Find where the given text appears and provide that cell's center as [x, y] coordinate. 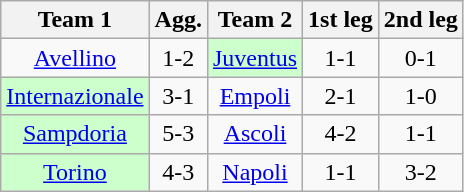
Empoli [254, 96]
4-2 [341, 134]
Ascoli [254, 134]
Sampdoria [75, 134]
3-1 [178, 96]
Avellino [75, 58]
2-1 [341, 96]
Internazionale [75, 96]
2nd leg [420, 20]
Team 1 [75, 20]
Torino [75, 172]
Napoli [254, 172]
1-0 [420, 96]
3-2 [420, 172]
1-2 [178, 58]
1st leg [341, 20]
0-1 [420, 58]
Agg. [178, 20]
5-3 [178, 134]
4-3 [178, 172]
Team 2 [254, 20]
Juventus [254, 58]
